Pinpoint the cell where the given text exists, returning its (x, y) midpoint coordinate. 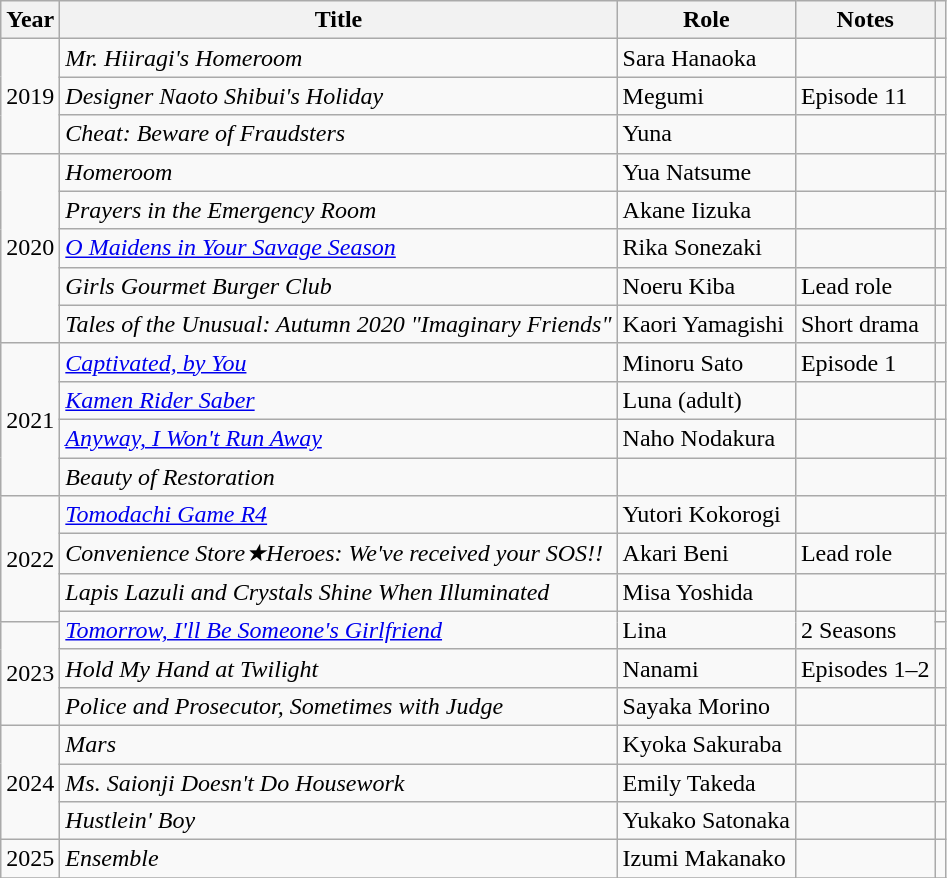
Hold My Hand at Twilight (338, 668)
Kaori Yamagishi (706, 324)
Designer Naoto Shibui's Holiday (338, 96)
Homeroom (338, 172)
Anyway, I Won't Run Away (338, 438)
Izumi Makanako (706, 859)
Kyoka Sakuraba (706, 744)
Tomorrow, I'll Be Someone's Girlfriend (338, 630)
Emily Takeda (706, 783)
Yuna (706, 134)
Year (30, 20)
Tomodachi Game R4 (338, 515)
Akari Beni (706, 554)
Misa Yoshida (706, 592)
Convenience Store★Heroes: We've received your SOS!! (338, 554)
Beauty of Restoration (338, 477)
Short drama (865, 324)
Lapis Lazuli and Crystals Shine When Illuminated (338, 592)
Sayaka Morino (706, 706)
Yua Natsume (706, 172)
Prayers in the Emergency Room (338, 210)
Mars (338, 744)
Title (338, 20)
2025 (30, 859)
Mr. Hiiragi's Homeroom (338, 58)
Ensemble (338, 859)
Captivated, by You (338, 362)
Naho Nodakura (706, 438)
Notes (865, 20)
Police and Prosecutor, Sometimes with Judge (338, 706)
Sara Hanaoka (706, 58)
Tales of the Unusual: Autumn 2020 "Imaginary Friends" (338, 324)
Noeru Kiba (706, 286)
Yutori Kokorogi (706, 515)
2021 (30, 419)
2020 (30, 248)
2 Seasons (865, 630)
2022 (30, 560)
2023 (30, 674)
Akane Iizuka (706, 210)
Luna (adult) (706, 400)
Ms. Saionji Doesn't Do Housework (338, 783)
O Maidens in Your Savage Season (338, 248)
Lina (706, 630)
Episode 11 (865, 96)
Megumi (706, 96)
Rika Sonezaki (706, 248)
Yukako Satonaka (706, 821)
Girls Gourmet Burger Club (338, 286)
Hustlein' Boy (338, 821)
Nanami (706, 668)
2019 (30, 96)
Minoru Sato (706, 362)
Episodes 1–2 (865, 668)
2024 (30, 782)
Episode 1 (865, 362)
Kamen Rider Saber (338, 400)
Role (706, 20)
Cheat: Beware of Fraudsters (338, 134)
